Capture the cell that displays the provided text and extract its (X, Y) central coordinate. 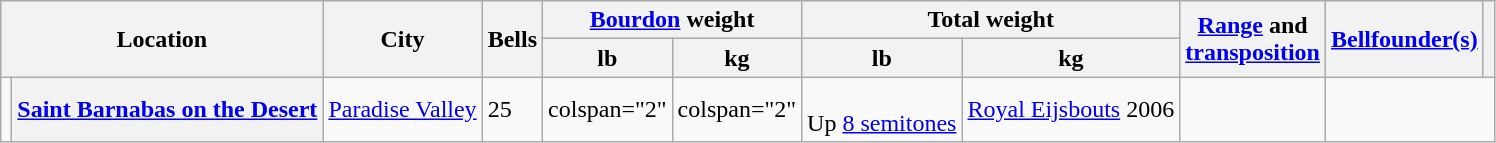
Royal Eijsbouts 2006 (1071, 110)
Bellfounder(s) (1404, 39)
Paradise Valley (402, 110)
Up 8 semitones (882, 110)
Bells (512, 39)
Bourdon weight (672, 20)
City (402, 39)
Range andtransposition (1253, 39)
Location (162, 39)
Saint Barnabas on the Desert (168, 110)
25 (512, 110)
Total weight (991, 20)
